Output the [X, Y] coordinate of the center of the cell containing the given text.  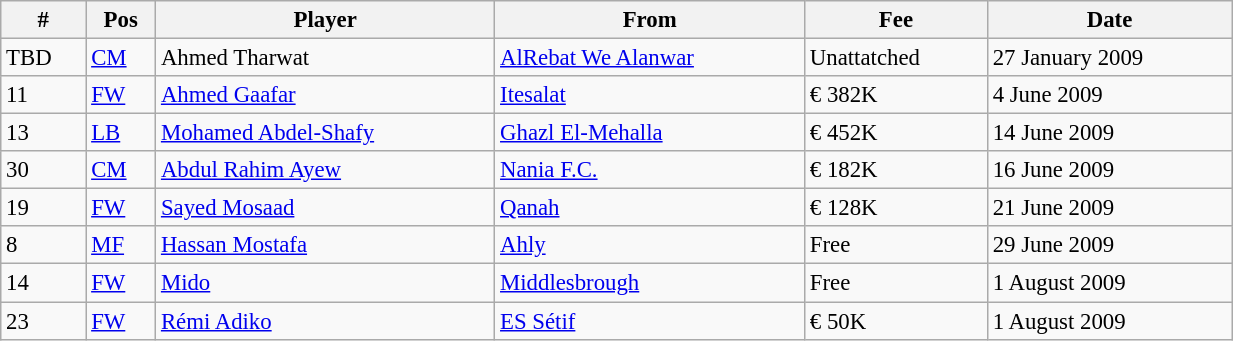
29 June 2009 [1109, 245]
14 [44, 283]
14 June 2009 [1109, 133]
Ahly [650, 245]
LB [121, 133]
27 January 2009 [1109, 58]
30 [44, 170]
Itesalat [650, 95]
Abdul Rahim Ayew [326, 170]
Date [1109, 20]
Qanah [650, 208]
8 [44, 245]
Mohamed Abdel-Shafy [326, 133]
TBD [44, 58]
4 June 2009 [1109, 95]
Middlesbrough [650, 283]
Sayed Mosaad [326, 208]
From [650, 20]
21 June 2009 [1109, 208]
€ 182K [896, 170]
19 [44, 208]
€ 50K [896, 321]
11 [44, 95]
MF [121, 245]
23 [44, 321]
13 [44, 133]
# [44, 20]
€ 382K [896, 95]
Hassan Mostafa [326, 245]
AlRebat We Alanwar [650, 58]
Player [326, 20]
Rémi Adiko [326, 321]
Mido [326, 283]
Ghazl El-Mehalla [650, 133]
€ 452K [896, 133]
16 June 2009 [1109, 170]
Fee [896, 20]
Unattatched [896, 58]
Nania F.C. [650, 170]
ES Sétif [650, 321]
Ahmed Tharwat [326, 58]
Pos [121, 20]
€ 128K [896, 208]
Ahmed Gaafar [326, 95]
